Output the [x, y] coordinate of the center of the cell containing the given text.  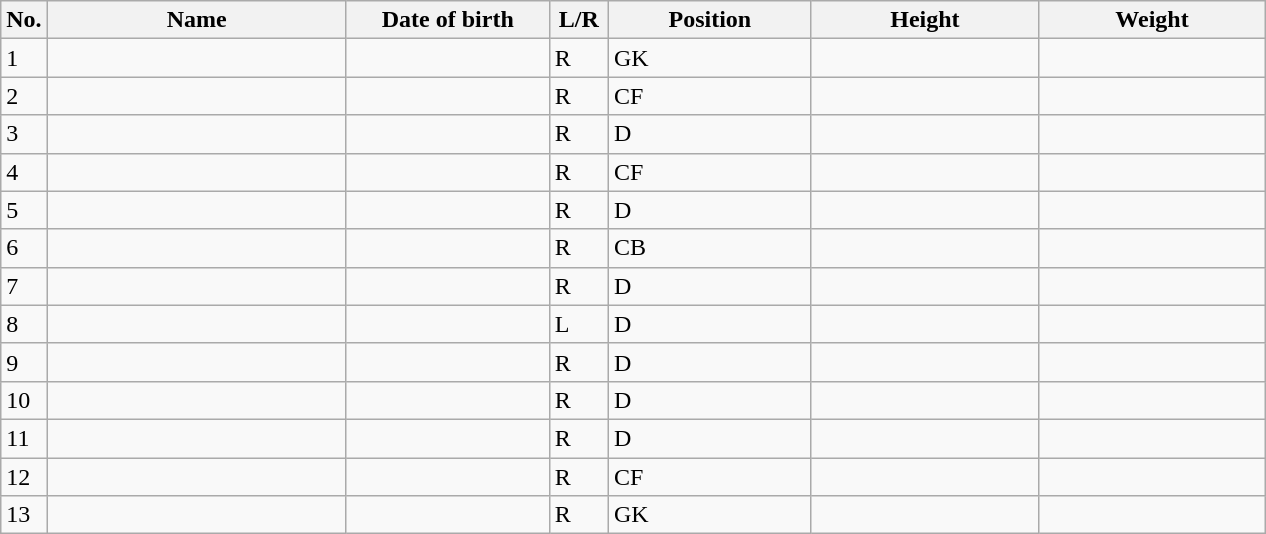
5 [24, 210]
6 [24, 248]
8 [24, 324]
4 [24, 172]
Height [924, 20]
L/R [578, 20]
13 [24, 515]
10 [24, 400]
3 [24, 134]
7 [24, 286]
Weight [1152, 20]
9 [24, 362]
Name [196, 20]
L [578, 324]
No. [24, 20]
1 [24, 58]
Date of birth [448, 20]
Position [710, 20]
CB [710, 248]
12 [24, 477]
11 [24, 438]
2 [24, 96]
